Scan for the cell matching the given text and deliver its (X, Y) coordinate at center. 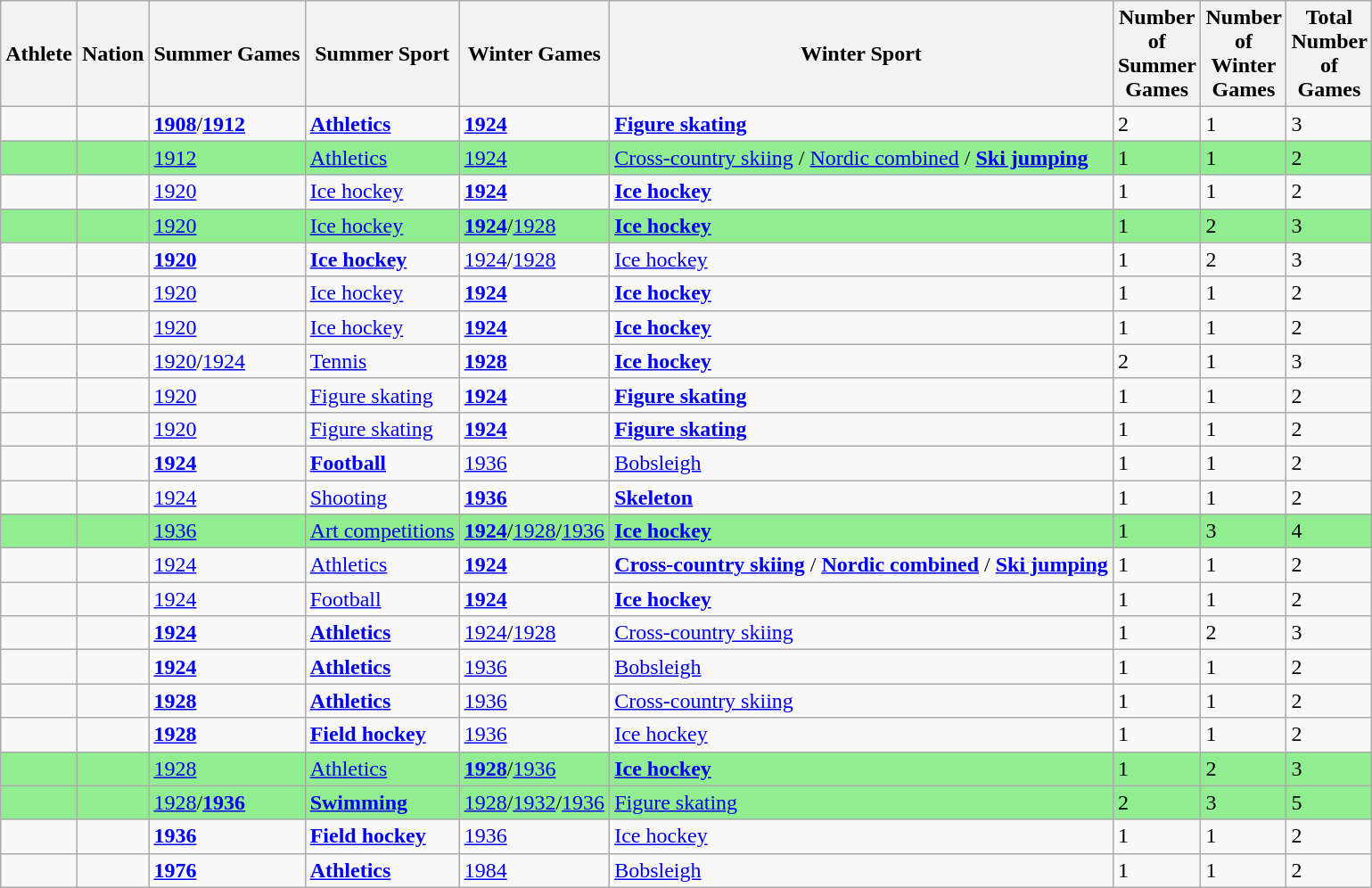
Athlete (39, 53)
Winter Games (534, 53)
1924/1928/1936 (534, 531)
Shooting (382, 497)
Summer Sport (382, 53)
1908/1912 (226, 124)
1976 (226, 870)
1984 (534, 870)
Number of Winter Games (1244, 53)
Total Number of Games (1329, 53)
4 (1329, 531)
Summer Games (226, 53)
1928/1932/1936 (534, 802)
Number of Summer Games (1157, 53)
1912 (226, 158)
1920/1924 (226, 361)
Swimming (382, 802)
Nation (112, 53)
5 (1329, 802)
Tennis (382, 361)
Art competitions (382, 531)
Winter Sport (861, 53)
Skeleton (861, 497)
